Detect which cell encompasses the target text, then output its [x, y] center coordinate. 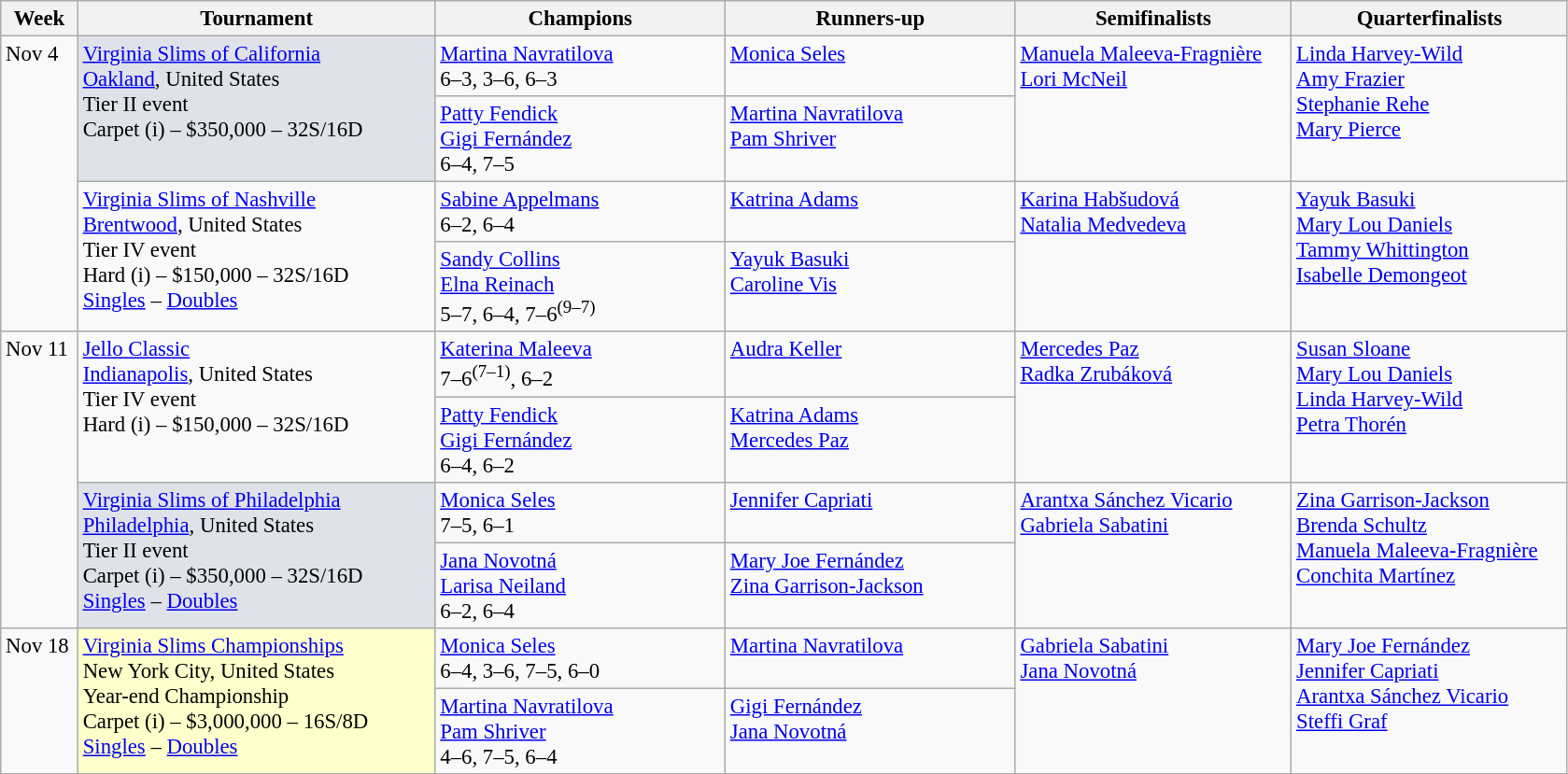
Gigi Fernández Jana Novotná [870, 731]
Arantxa Sánchez Vicario Gabriela Sabatini [1153, 555]
Yayuk Basuki Caroline Vis [870, 287]
Nov 4 [39, 185]
Audra Keller [870, 364]
Katrina Adams Mercedes Paz [870, 440]
Martina Navratilova Pam Shriver4–6, 7–5, 6–4 [581, 731]
Jana Novotná Larisa Neiland6–2, 6–4 [581, 585]
Patty Fendick Gigi Fernández6–4, 6–2 [581, 440]
Semifinalists [1153, 19]
Gabriela Sabatini Jana Novotná [1153, 700]
Martina Navratilova [870, 657]
Virginia Slims of Philadelphia Philadelphia, United StatesTier II event Carpet (i) – $350,000 – 32S/16DSingles – Doubles [256, 555]
Tournament [256, 19]
Quarterfinalists [1430, 19]
Nov 11 [39, 480]
Nov 18 [39, 700]
Mary Joe Fernández Zina Garrison-Jackson [870, 585]
Jennifer Capriati [870, 512]
Sandy Collins Elna Reinach5–7, 6–4, 7–6(9–7) [581, 287]
Monica Seles6–4, 3–6, 7–5, 6–0 [581, 657]
Virginia Slims of Nashville Brentwood, United StatesTier IV event Hard (i) – $150,000 – 32S/16DSingles – Doubles [256, 258]
Susan Sloane Mary Lou Daniels Linda Harvey-Wild Petra Thorén [1430, 407]
Katrina Adams [870, 213]
Martina Navratilova Pam Shriver [870, 139]
Martina Navratilova6–3, 3–6, 6–3 [581, 67]
Champions [581, 19]
Week [39, 19]
Patty Fendick Gigi Fernández6–4, 7–5 [581, 139]
Mary Joe Fernández Jennifer Capriati Arantxa Sánchez Vicario Steffi Graf [1430, 700]
Virginia Slims of California Oakland, United StatesTier II event Carpet (i) – $350,000 – 32S/16D [256, 109]
Jello Classic Indianapolis, United StatesTier IV event Hard (i) – $150,000 – 32S/16D [256, 407]
Karina Habšudová Natalia Medvedeva [1153, 258]
Runners-up [870, 19]
Sabine Appelmans6–2, 6–4 [581, 213]
Katerina Maleeva7–6(7–1), 6–2 [581, 364]
Virginia Slims Championships New York City, United StatesYear-end ChampionshipCarpet (i) – $3,000,000 – 16S/8DSingles – Doubles [256, 700]
Linda Harvey-Wild Amy Frazier Stephanie Rehe Mary Pierce [1430, 109]
Monica Seles [870, 67]
Zina Garrison-Jackson Brenda Schultz Manuela Maleeva-Fragnière Conchita Martínez [1430, 555]
Mercedes Paz Radka Zrubáková [1153, 407]
Monica Seles7–5, 6–1 [581, 512]
Manuela Maleeva-Fragnière Lori McNeil [1153, 109]
Yayuk Basuki Mary Lou Daniels Tammy Whittington Isabelle Demongeot [1430, 258]
